For the text-containing cell, return its midpoint in (x, y) coordinate format. 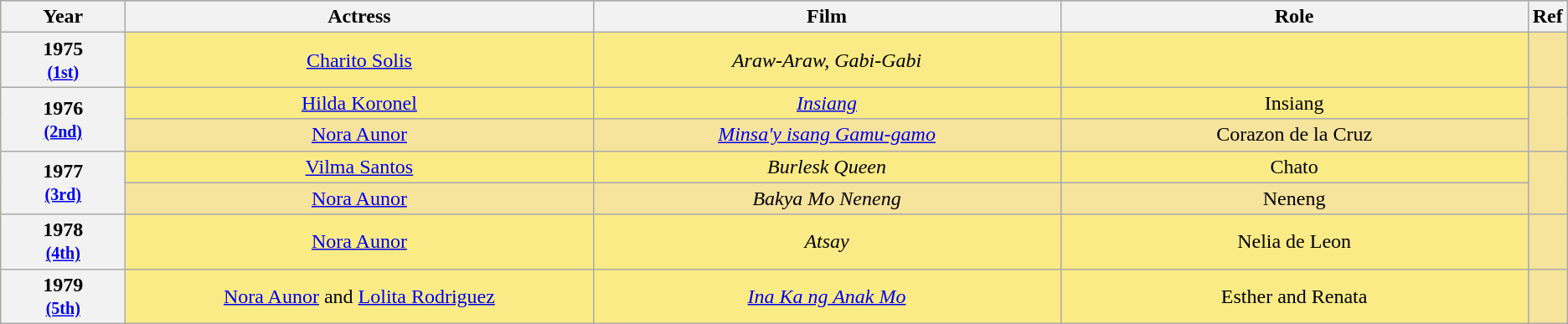
Corazon de la Cruz (1294, 135)
Chato (1294, 167)
Minsa'y isang Gamu-gamo (827, 135)
Burlesk Queen (827, 167)
Nora Aunor and Lolita Rodriguez (359, 296)
1977 (3rd) (64, 183)
Bakya Mo Neneng (827, 198)
Actress (359, 17)
Araw-Araw, Gabi-Gabi (827, 60)
Year (64, 17)
1979 (5th) (64, 296)
Film (827, 17)
1976 (2nd) (64, 119)
Esther and Renata (1294, 296)
Atsay (827, 241)
Ref (1548, 17)
Hilda Koronel (359, 103)
Vilma Santos (359, 167)
1975 (1st) (64, 60)
Nelia de Leon (1294, 241)
Role (1294, 17)
Neneng (1294, 198)
1978 (4th) (64, 241)
Ina Ka ng Anak Mo (827, 296)
Charito Solis (359, 60)
